Extract the (x, y) coordinate from the center of the cell holding the provided text.  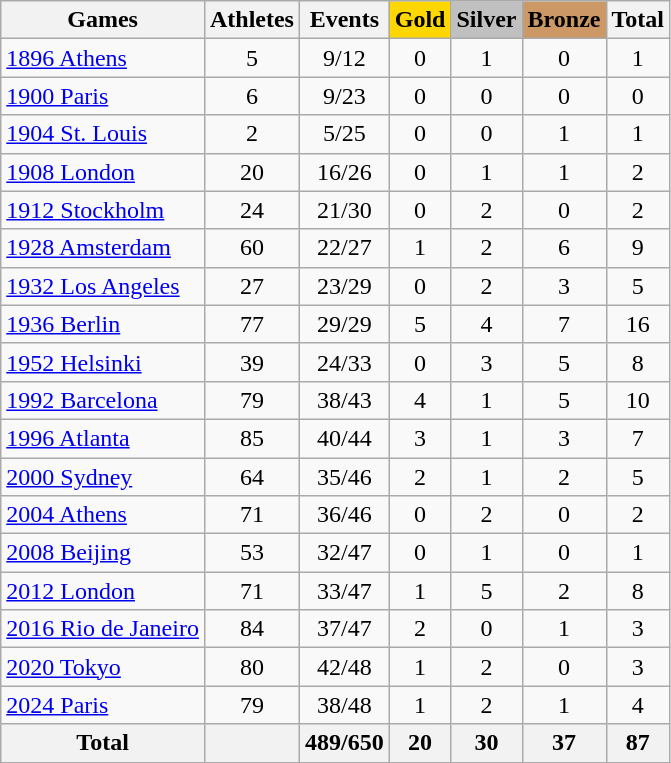
9/12 (344, 58)
1908 London (103, 172)
1952 Helsinki (103, 362)
1896 Athens (103, 58)
Games (103, 20)
1904 St. Louis (103, 134)
Athletes (252, 20)
37/47 (344, 629)
33/47 (344, 591)
Bronze (564, 20)
23/29 (344, 286)
1996 Atlanta (103, 438)
9/23 (344, 96)
Events (344, 20)
2024 Paris (103, 705)
2004 Athens (103, 515)
85 (252, 438)
16 (638, 324)
77 (252, 324)
64 (252, 477)
2008 Beijing (103, 553)
1932 Los Angeles (103, 286)
1912 Stockholm (103, 210)
1992 Barcelona (103, 400)
38/48 (344, 705)
2000 Sydney (103, 477)
Gold (420, 20)
87 (638, 743)
36/46 (344, 515)
24/33 (344, 362)
16/26 (344, 172)
24 (252, 210)
60 (252, 248)
1900 Paris (103, 96)
38/43 (344, 400)
Silver (486, 20)
1928 Amsterdam (103, 248)
53 (252, 553)
37 (564, 743)
32/47 (344, 553)
9 (638, 248)
40/44 (344, 438)
39 (252, 362)
5/25 (344, 134)
80 (252, 667)
21/30 (344, 210)
35/46 (344, 477)
29/29 (344, 324)
2016 Rio de Janeiro (103, 629)
42/48 (344, 667)
10 (638, 400)
1936 Berlin (103, 324)
27 (252, 286)
84 (252, 629)
30 (486, 743)
2020 Tokyo (103, 667)
2012 London (103, 591)
22/27 (344, 248)
489/650 (344, 743)
